Determine the [X, Y] coordinate at the center of the cell enclosing the given text.  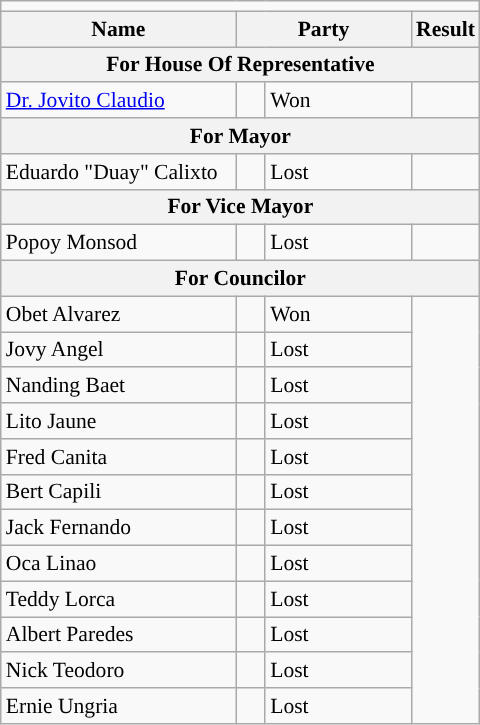
Jack Fernando [118, 528]
Teddy Lorca [118, 599]
For House Of Representative [240, 65]
Bert Capili [118, 492]
Eduardo "Duay" Calixto [118, 172]
For Mayor [240, 136]
Name [118, 29]
Fred Canita [118, 457]
Party [324, 29]
Obet Alvarez [118, 314]
Popoy Monsod [118, 243]
Dr. Jovito Claudio [118, 101]
Jovy Angel [118, 350]
Albert Paredes [118, 635]
Nick Teodoro [118, 671]
For Councilor [240, 279]
Ernie Ungria [118, 706]
Result [446, 29]
Lito Jaune [118, 421]
Oca Linao [118, 564]
Nanding Baet [118, 386]
For Vice Mayor [240, 207]
